Pinpoint the cell where the given text exists, returning its (x, y) midpoint coordinate. 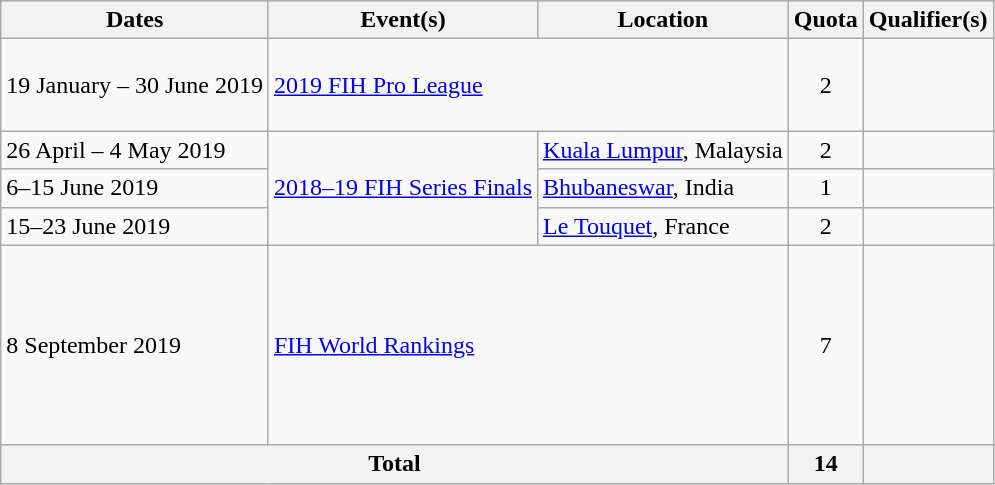
15–23 June 2019 (135, 226)
19 January – 30 June 2019 (135, 85)
Event(s) (402, 20)
7 (826, 345)
Le Touquet, France (664, 226)
Kuala Lumpur, Malaysia (664, 150)
Dates (135, 20)
Total (394, 464)
1 (826, 188)
Location (664, 20)
Qualifier(s) (928, 20)
14 (826, 464)
26 April – 4 May 2019 (135, 150)
Quota (826, 20)
2018–19 FIH Series Finals (402, 188)
6–15 June 2019 (135, 188)
FIH World Rankings (528, 345)
Bhubaneswar, India (664, 188)
8 September 2019 (135, 345)
2019 FIH Pro League (528, 85)
